Provide the [X, Y] coordinate of the cell's center where the given text is located.  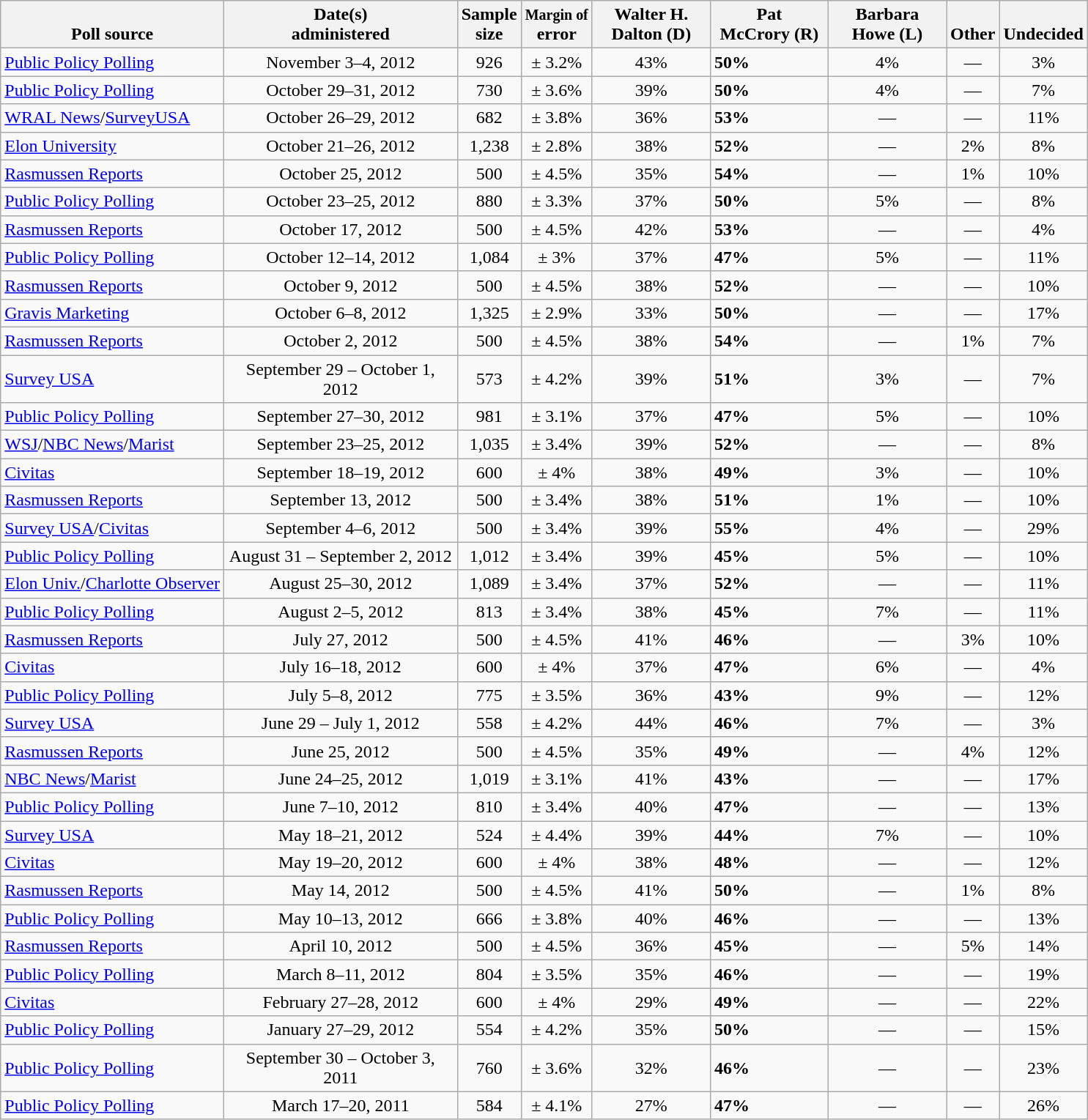
October 23–25, 2012 [341, 201]
1,238 [489, 146]
1,325 [489, 313]
June 24–25, 2012 [341, 779]
September 30 – October 3, 2011 [341, 1068]
September 23–25, 2012 [341, 445]
Elon University [113, 146]
Poll source [113, 25]
1,035 [489, 445]
666 [489, 919]
NBC News/Marist [113, 779]
26% [1043, 1105]
April 10, 2012 [341, 946]
October 21–26, 2012 [341, 146]
May 19–20, 2012 [341, 863]
June 29 – July 1, 2012 [341, 723]
42% [651, 229]
9% [887, 695]
27% [651, 1105]
± 3.3% [557, 201]
± 3% [557, 257]
± 4.1% [557, 1105]
February 27–28, 2012 [341, 1002]
Gravis Marketing [113, 313]
32% [651, 1068]
48% [769, 863]
1,019 [489, 779]
September 4–6, 2012 [341, 528]
813 [489, 612]
Undecided [1043, 25]
June 25, 2012 [341, 751]
926 [489, 62]
1,012 [489, 556]
19% [1043, 974]
Samplesize [489, 25]
October 6–8, 2012 [341, 313]
810 [489, 806]
775 [489, 695]
6% [887, 667]
May 10–13, 2012 [341, 919]
804 [489, 974]
573 [489, 378]
June 7–10, 2012 [341, 806]
2% [973, 146]
± 2.9% [557, 313]
October 2, 2012 [341, 341]
730 [489, 90]
September 13, 2012 [341, 500]
July 16–18, 2012 [341, 667]
October 25, 2012 [341, 174]
23% [1043, 1068]
July 5–8, 2012 [341, 695]
August 31 – September 2, 2012 [341, 556]
October 17, 2012 [341, 229]
682 [489, 118]
1,089 [489, 584]
558 [489, 723]
Other [973, 25]
October 29–31, 2012 [341, 90]
January 27–29, 2012 [341, 1030]
October 26–29, 2012 [341, 118]
May 14, 2012 [341, 891]
880 [489, 201]
March 17–20, 2011 [341, 1105]
Survey USA/Civitas [113, 528]
November 3–4, 2012 [341, 62]
September 29 – October 1, 2012 [341, 378]
Elon Univ./Charlotte Observer [113, 584]
33% [651, 313]
760 [489, 1068]
August 25–30, 2012 [341, 584]
55% [769, 528]
15% [1043, 1030]
22% [1043, 1002]
September 18–19, 2012 [341, 472]
March 8–11, 2012 [341, 974]
14% [1043, 946]
Margin oferror [557, 25]
July 27, 2012 [341, 639]
584 [489, 1105]
981 [489, 417]
554 [489, 1030]
1,084 [489, 257]
WRAL News/SurveyUSA [113, 118]
± 3.2% [557, 62]
Date(s)administered [341, 25]
September 27–30, 2012 [341, 417]
BarbaraHowe (L) [887, 25]
Walter H.Dalton (D) [651, 25]
WSJ/NBC News/Marist [113, 445]
October 12–14, 2012 [341, 257]
PatMcCrory (R) [769, 25]
± 4.4% [557, 834]
524 [489, 834]
August 2–5, 2012 [341, 612]
October 9, 2012 [341, 285]
May 18–21, 2012 [341, 834]
± 2.8% [557, 146]
